Scan for the cell matching the given text and deliver its (X, Y) coordinate at center. 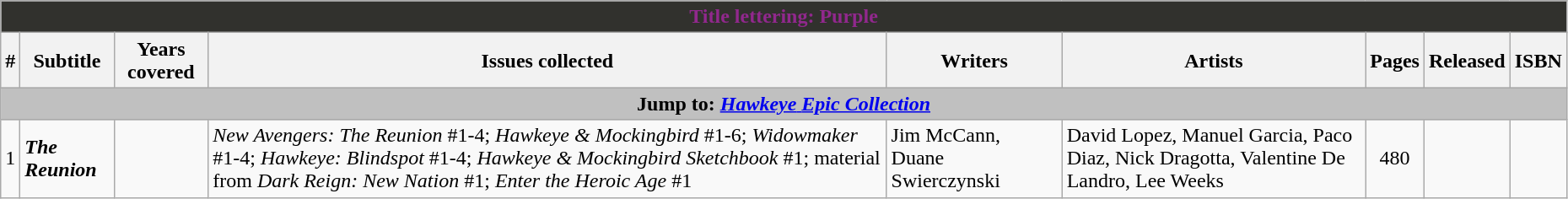
Subtitle (67, 61)
The Reunion (67, 159)
Title lettering: Purple (784, 17)
1 (10, 159)
Released (1467, 61)
480 (1395, 159)
Years covered (161, 61)
Pages (1395, 61)
Issues collected (547, 61)
# (10, 61)
David Lopez, Manuel Garcia, Paco Diaz, Nick Dragotta, Valentine De Landro, Lee Weeks (1214, 159)
Artists (1214, 61)
Jump to: Hawkeye Epic Collection (784, 104)
Jim McCann, Duane Swierczynski (974, 159)
ISBN (1538, 61)
Writers (974, 61)
